Locate the cell with the specified text and output its [x, y] center coordinate. 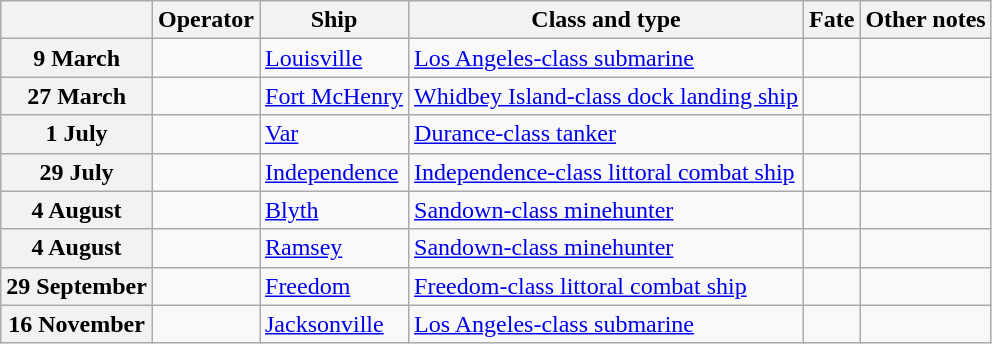
Operator [206, 20]
16 November [77, 324]
Fate [832, 20]
1 July [77, 134]
Whidbey Island-class dock landing ship [606, 96]
Ramsey [334, 248]
Ship [334, 20]
9 March [77, 58]
Freedom [334, 286]
Independence-class littoral combat ship [606, 172]
29 July [77, 172]
Freedom-class littoral combat ship [606, 286]
29 September [77, 286]
Other notes [926, 20]
Jacksonville [334, 324]
Fort McHenry [334, 96]
Class and type [606, 20]
Var [334, 134]
Durance-class tanker [606, 134]
Blyth [334, 210]
Independence [334, 172]
Louisville [334, 58]
27 March [77, 96]
